Capture the cell that displays the provided text and extract its [x, y] central coordinate. 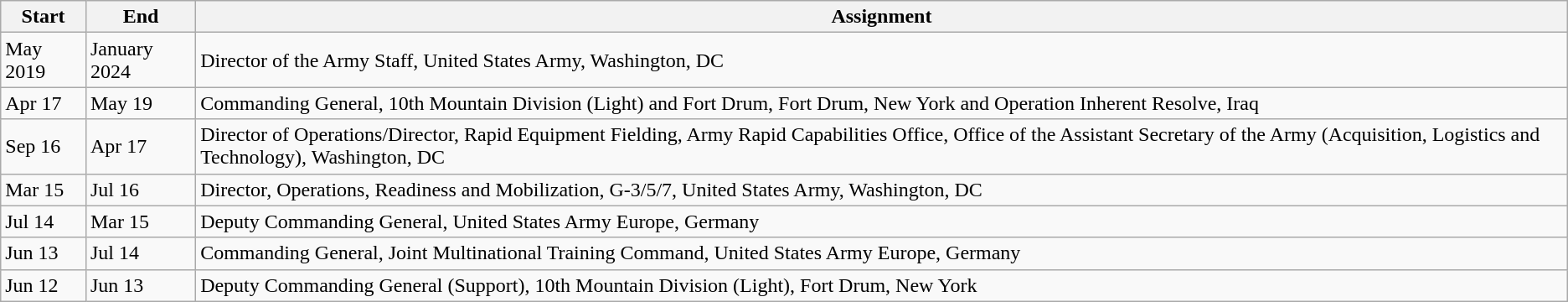
Director of the Army Staff, United States Army, Washington, DC [882, 60]
Assignment [882, 17]
Deputy Commanding General, United States Army Europe, Germany [882, 221]
Director, Operations, Readiness and Mobilization, G-3/5/7, United States Army, Washington, DC [882, 190]
Commanding General, 10th Mountain Division (Light) and Fort Drum, Fort Drum, New York and Operation Inherent Resolve, Iraq [882, 103]
End [141, 17]
May 19 [141, 103]
Jul 16 [141, 190]
January 2024 [141, 60]
Sep 16 [44, 146]
Deputy Commanding General (Support), 10th Mountain Division (Light), Fort Drum, New York [882, 285]
Jun 12 [44, 285]
Start [44, 17]
May 2019 [44, 60]
Commanding General, Joint Multinational Training Command, United States Army Europe, Germany [882, 253]
